Scan for the cell matching the given text and deliver its (x, y) coordinate at center. 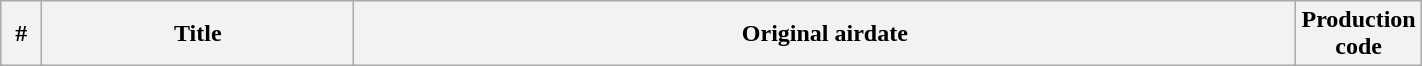
Original airdate (825, 34)
Production code (1358, 34)
# (22, 34)
Title (198, 34)
